Return (x, y) of the center of cell containing provided text 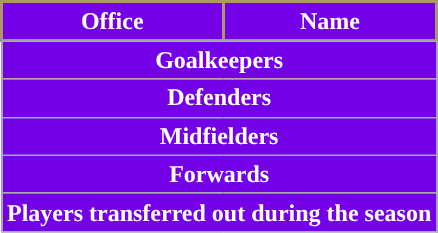
Forwards (220, 174)
Office (113, 22)
Name (330, 22)
Midfielders (220, 136)
Goalkeepers (220, 60)
Defenders (220, 98)
Players transferred out during the season (220, 212)
